Output the (X, Y) coordinate of the center of the cell containing the given text.  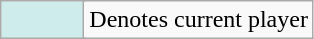
Denotes current player (199, 20)
